Return [X, Y] of the center of cell containing provided text 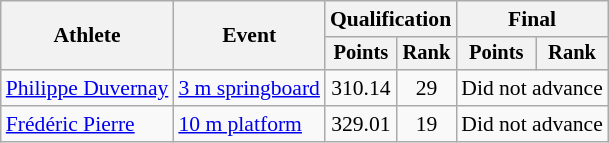
310.14 [361, 88]
Event [249, 36]
29 [427, 88]
Frédéric Pierre [88, 124]
Athlete [88, 36]
Final [532, 19]
19 [427, 124]
Qualification [390, 19]
329.01 [361, 124]
3 m springboard [249, 88]
10 m platform [249, 124]
Philippe Duvernay [88, 88]
